From the cell containing the given text, extract its center point as (X, Y) coordinate. 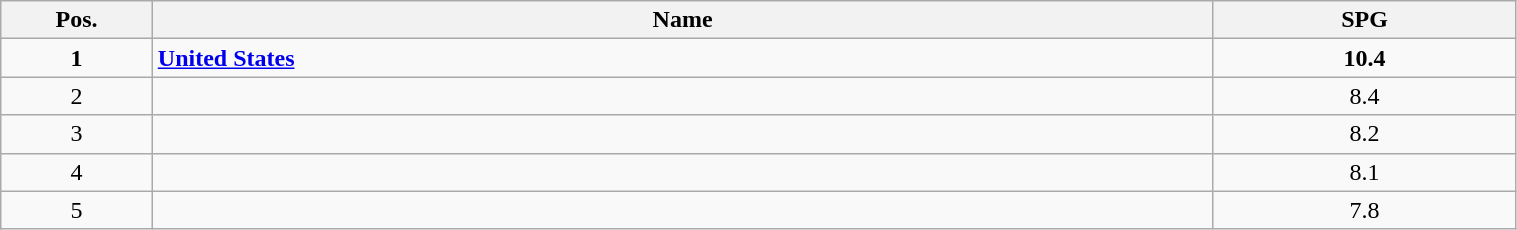
5 (77, 210)
2 (77, 96)
7.8 (1364, 210)
10.4 (1364, 58)
4 (77, 172)
8.2 (1364, 134)
1 (77, 58)
8.1 (1364, 172)
3 (77, 134)
8.4 (1364, 96)
United States (682, 58)
Name (682, 20)
SPG (1364, 20)
Pos. (77, 20)
